Identify which cell holds the provided text, then report its [x, y] central coordinate. 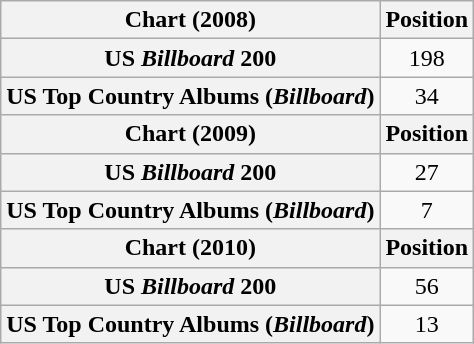
13 [427, 324]
198 [427, 58]
Chart (2009) [190, 134]
27 [427, 172]
34 [427, 96]
Chart (2010) [190, 248]
Chart (2008) [190, 20]
56 [427, 286]
7 [427, 210]
